Provide the (X, Y) coordinate of the cell's center where the given text is located.  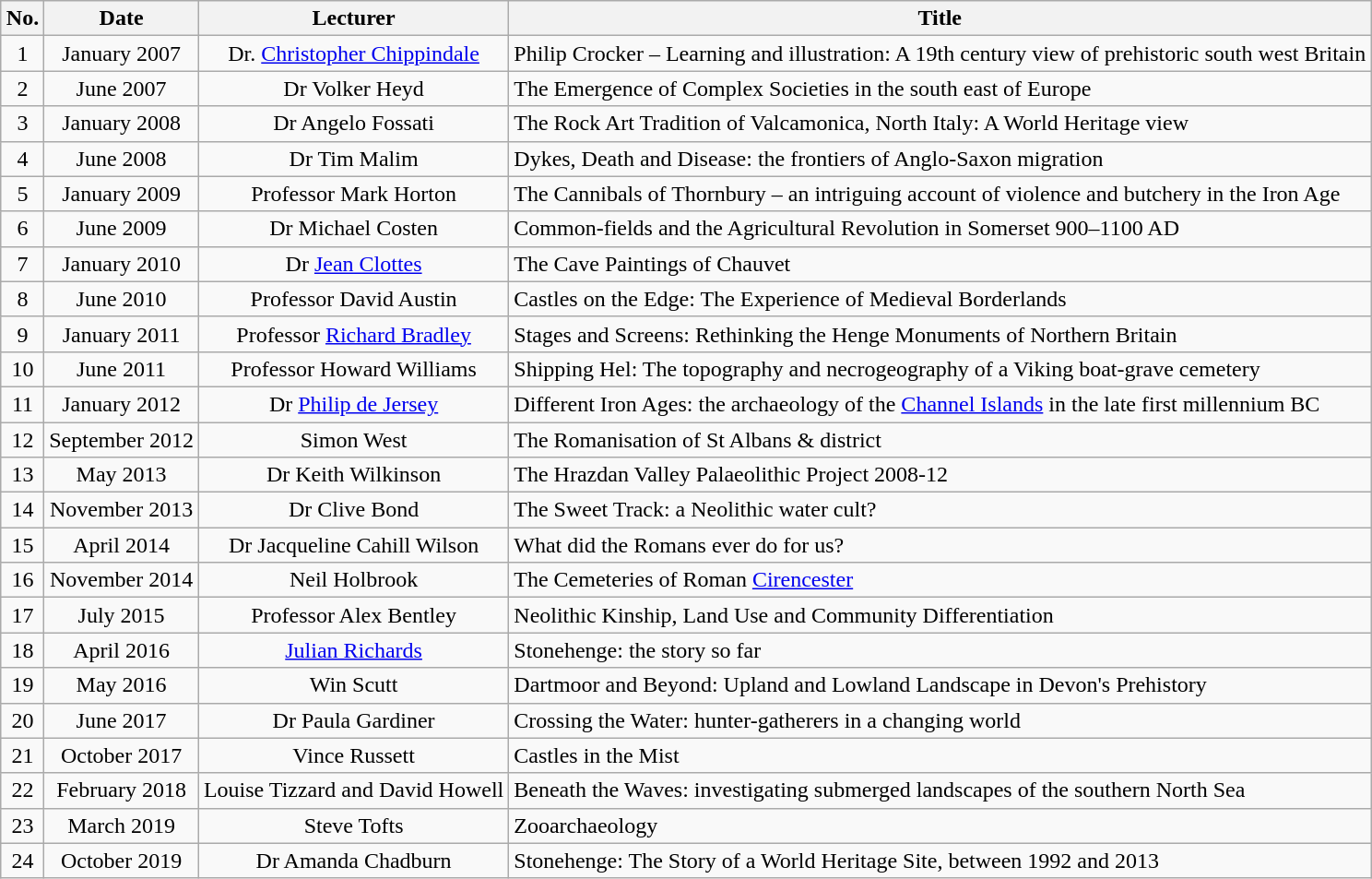
No. (22, 18)
Dartmoor and Beyond: Upland and Lowland Landscape in Devon's Prehistory (940, 685)
Professor Richard Bradley (353, 334)
Vince Russett (353, 755)
June 2008 (122, 159)
24 (22, 861)
9 (22, 334)
Date (122, 18)
July 2015 (122, 615)
October 2019 (122, 861)
May 2016 (122, 685)
13 (22, 475)
April 2016 (122, 650)
Dr Keith Wilkinson (353, 475)
Dr Paula Gardiner (353, 720)
Lecturer (353, 18)
3 (22, 124)
November 2014 (122, 580)
Professor Mark Horton (353, 194)
January 2010 (122, 264)
Dr Jacqueline Cahill Wilson (353, 545)
Stages and Screens: Rethinking the Henge Monuments of Northern Britain (940, 334)
The Romanisation of St Albans & district (940, 440)
Dr Michael Costen (353, 229)
Castles in the Mist (940, 755)
January 2011 (122, 334)
What did the Romans ever do for us? (940, 545)
20 (22, 720)
April 2014 (122, 545)
June 2007 (122, 89)
January 2007 (122, 53)
May 2013 (122, 475)
2 (22, 89)
March 2019 (122, 826)
Dr Tim Malim (353, 159)
February 2018 (122, 790)
June 2017 (122, 720)
16 (22, 580)
Simon West (353, 440)
6 (22, 229)
The Emergence of Complex Societies in the south east of Europe (940, 89)
Professor Alex Bentley (353, 615)
Title (940, 18)
Crossing the Water: hunter-gatherers in a changing world (940, 720)
Castles on the Edge: The Experience of Medieval Borderlands (940, 299)
Neil Holbrook (353, 580)
Julian Richards (353, 650)
The Hrazdan Valley Palaeolithic Project 2008-12 (940, 475)
Dr Philip de Jersey (353, 404)
Common-fields and the Agricultural Revolution in Somerset 900–1100 AD (940, 229)
June 2009 (122, 229)
12 (22, 440)
September 2012 (122, 440)
Different Iron Ages: the archaeology of the Channel Islands in the late first millennium BC (940, 404)
Professor Howard Williams (353, 369)
November 2013 (122, 510)
7 (22, 264)
Steve Tofts (353, 826)
21 (22, 755)
The Cave Paintings of Chauvet (940, 264)
Dr Jean Clottes (353, 264)
4 (22, 159)
23 (22, 826)
14 (22, 510)
5 (22, 194)
Stonehenge: The Story of a World Heritage Site, between 1992 and 2013 (940, 861)
January 2009 (122, 194)
8 (22, 299)
The Rock Art Tradition of Valcamonica, North Italy: A World Heritage view (940, 124)
June 2011 (122, 369)
1 (22, 53)
Dykes, Death and Disease: the frontiers of Anglo-Saxon migration (940, 159)
Stonehenge: the story so far (940, 650)
Philip Crocker – Learning and illustration: A 19th century view of prehistoric south west Britain (940, 53)
Dr Clive Bond (353, 510)
Dr Volker Heyd (353, 89)
Beneath the Waves: investigating submerged landscapes of the southern North Sea (940, 790)
The Cannibals of Thornbury – an intriguing account of violence and butchery in the Iron Age (940, 194)
Shipping Hel: The topography and necrogeography of a Viking boat-grave cemetery (940, 369)
18 (22, 650)
June 2010 (122, 299)
January 2008 (122, 124)
10 (22, 369)
The Cemeteries of Roman Cirencester (940, 580)
Win Scutt (353, 685)
October 2017 (122, 755)
15 (22, 545)
Dr Angelo Fossati (353, 124)
Dr Amanda Chadburn (353, 861)
Dr. Christopher Chippindale (353, 53)
Zooarchaeology (940, 826)
Louise Tizzard and David Howell (353, 790)
17 (22, 615)
The Sweet Track: a Neolithic water cult? (940, 510)
Professor David Austin (353, 299)
22 (22, 790)
11 (22, 404)
January 2012 (122, 404)
Neolithic Kinship, Land Use and Community Differentiation (940, 615)
19 (22, 685)
